Identify which cell holds the provided text, then report its [X, Y] central coordinate. 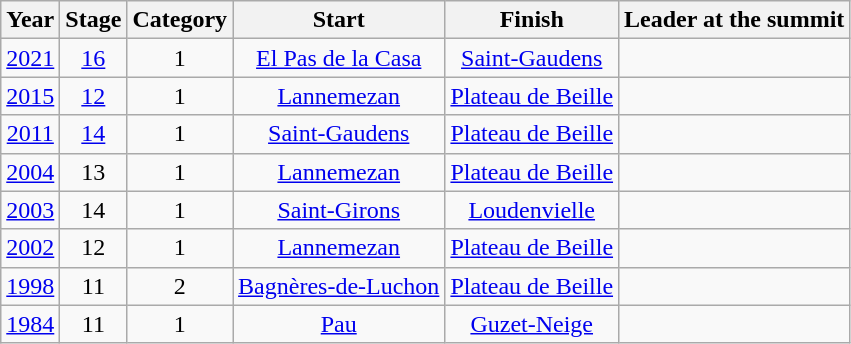
2004 [30, 172]
1984 [30, 324]
Loudenvielle [532, 210]
2021 [30, 58]
Saint-Girons [339, 210]
13 [94, 172]
Stage [94, 20]
16 [94, 58]
2015 [30, 96]
Bagnères-de-Luchon [339, 286]
Year [30, 20]
Start [339, 20]
Leader at the summit [734, 20]
2002 [30, 248]
2011 [30, 134]
El Pas de la Casa [339, 58]
Category [180, 20]
1998 [30, 286]
Guzet-Neige [532, 324]
Pau [339, 324]
2003 [30, 210]
2 [180, 286]
Finish [532, 20]
